Search for the cell housing the specified text and yield its [X, Y] center coordinate. 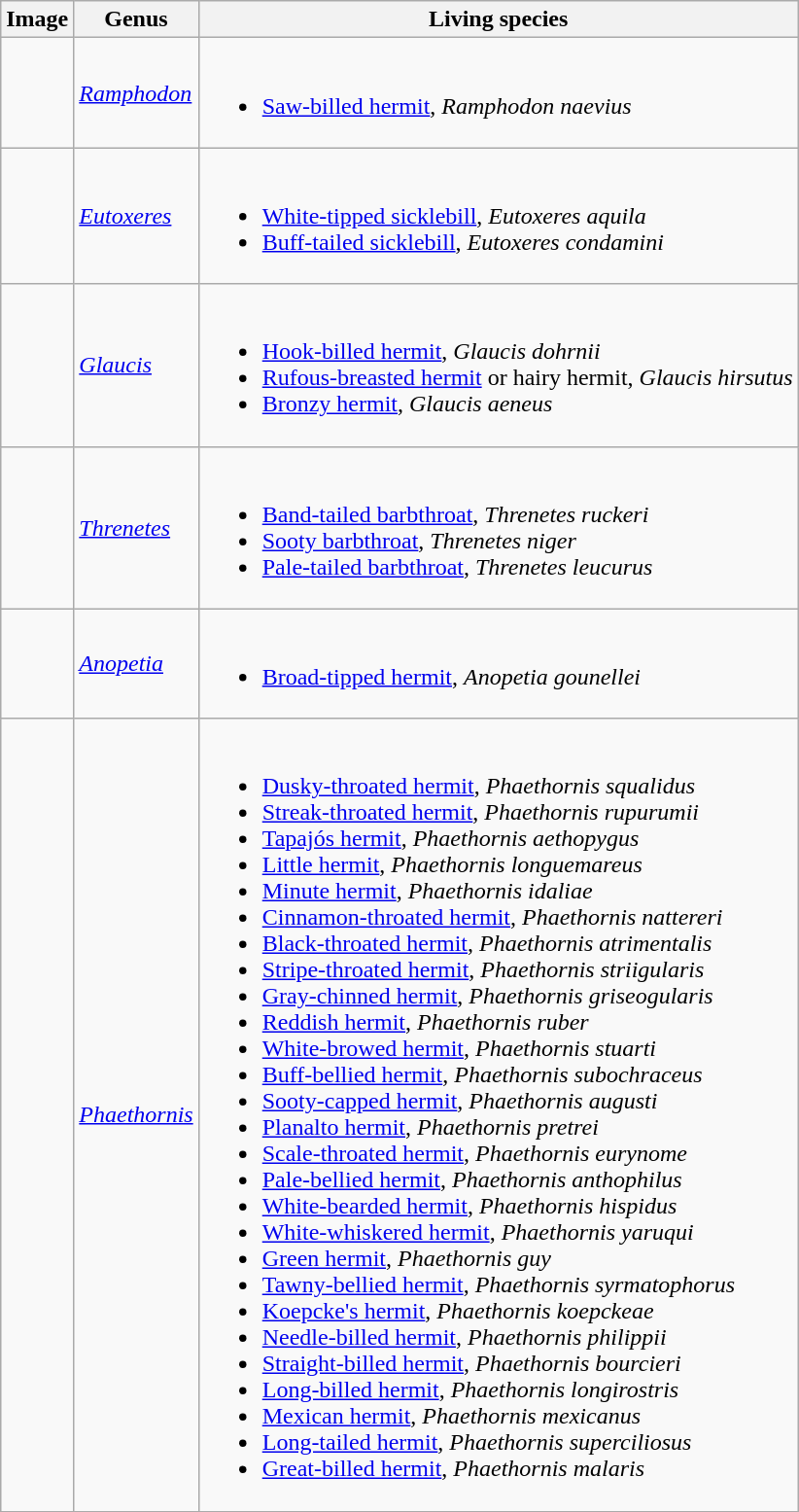
Band-tailed barbthroat, Threnetes ruckeriSooty barbthroat, Threnetes nigerPale-tailed barbthroat, Threnetes leucurus [498, 527]
Ramphodon [136, 93]
Saw-billed hermit, Ramphodon naevius [498, 93]
Genus [136, 19]
Eutoxeres [136, 216]
Anopetia [136, 663]
Hook-billed hermit, Glaucis dohrniiRufous-breasted hermit or hairy hermit, Glaucis hirsutusBronzy hermit, Glaucis aeneus [498, 366]
Threnetes [136, 527]
Glaucis [136, 366]
Broad-tipped hermit, Anopetia gounellei [498, 663]
Image [37, 19]
White-tipped sicklebill, Eutoxeres aquilaBuff-tailed sicklebill, Eutoxeres condamini [498, 216]
Living species [498, 19]
Phaethornis [136, 1114]
